Detect which cell encompasses the target text, then output its (X, Y) center coordinate. 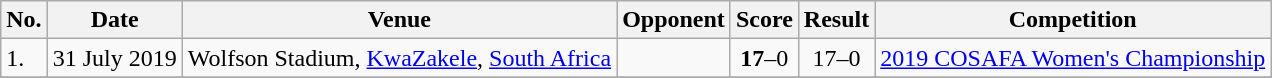
Competition (1073, 20)
2019 COSAFA Women's Championship (1073, 58)
Date (114, 20)
Venue (399, 20)
1. (24, 58)
31 July 2019 (114, 58)
Result (836, 20)
Score (764, 20)
No. (24, 20)
Opponent (674, 20)
Wolfson Stadium, KwaZakele, South Africa (399, 58)
